Find where the given text appears and provide that cell's center as (x, y) coordinate. 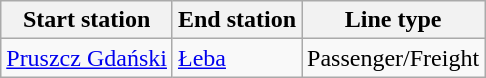
Łeba (236, 58)
End station (236, 20)
Pruszcz Gdański (87, 58)
Start station (87, 20)
Passenger/Freight (394, 58)
Line type (394, 20)
